Identify which cell holds the provided text, then report its [x, y] central coordinate. 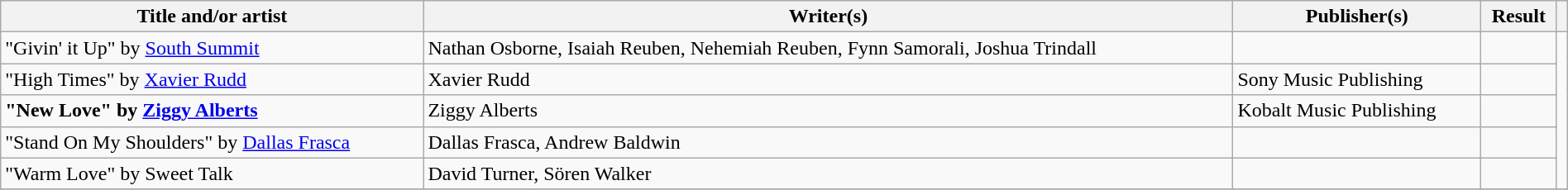
"Givin' it Up" by South Summit [212, 48]
Ziggy Alberts [829, 111]
Sony Music Publishing [1357, 79]
Writer(s) [829, 17]
Xavier Rudd [829, 79]
"High Times" by Xavier Rudd [212, 79]
Publisher(s) [1357, 17]
"Warm Love" by Sweet Talk [212, 173]
"Stand On My Shoulders" by Dallas Frasca [212, 142]
"New Love" by Ziggy Alberts [212, 111]
Title and/or artist [212, 17]
David Turner, Sören Walker [829, 173]
Result [1518, 17]
Kobalt Music Publishing [1357, 111]
Dallas Frasca, Andrew Baldwin [829, 142]
Nathan Osborne, Isaiah Reuben, Nehemiah Reuben, Fynn Samorali, Joshua Trindall [829, 48]
